Output the (X, Y) coordinate of the center of the cell containing the given text.  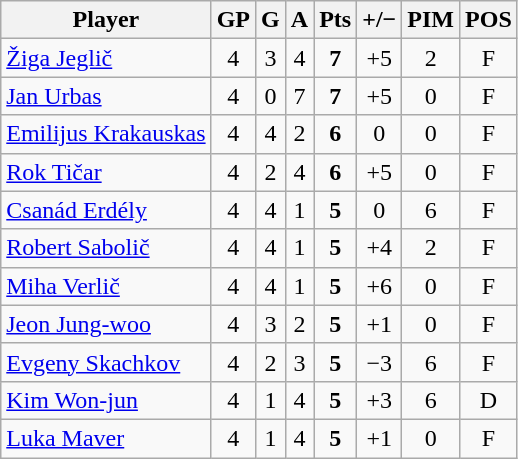
G (271, 20)
Player (106, 20)
Csanád Erdély (106, 210)
Jan Urbas (106, 96)
+/− (380, 20)
PIM (431, 20)
D (489, 400)
+4 (380, 248)
Pts (336, 20)
Luka Maver (106, 438)
Jeon Jung-woo (106, 324)
Rok Tičar (106, 172)
GP (233, 20)
Miha Verlič (106, 286)
POS (489, 20)
Evgeny Skachkov (106, 362)
−3 (380, 362)
Robert Sabolič (106, 248)
Emilijus Krakauskas (106, 134)
Kim Won-jun (106, 400)
Žiga Jeglič (106, 58)
A (299, 20)
+6 (380, 286)
+3 (380, 400)
